For the text-containing cell, return its midpoint in [x, y] coordinate format. 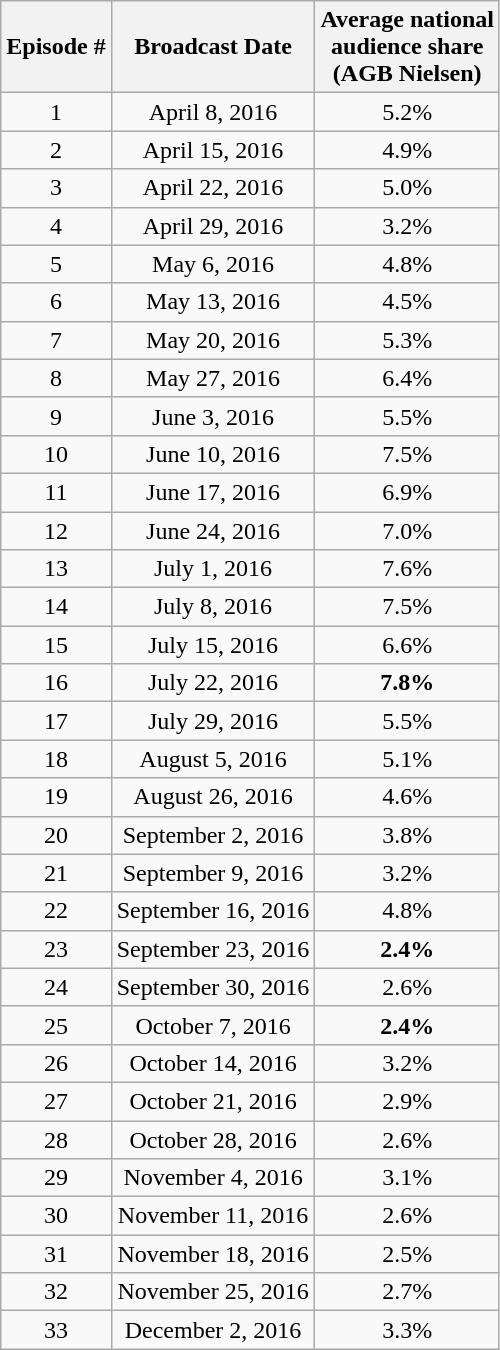
7.0% [408, 531]
2 [56, 150]
May 20, 2016 [213, 340]
October 28, 2016 [213, 1139]
7.8% [408, 683]
17 [56, 721]
Episode # [56, 47]
June 3, 2016 [213, 416]
November 25, 2016 [213, 1292]
4.6% [408, 797]
April 29, 2016 [213, 226]
20 [56, 835]
5.1% [408, 759]
18 [56, 759]
October 7, 2016 [213, 1025]
13 [56, 569]
31 [56, 1254]
16 [56, 683]
8 [56, 378]
9 [56, 416]
6.6% [408, 645]
10 [56, 454]
August 26, 2016 [213, 797]
6.9% [408, 492]
August 5, 2016 [213, 759]
23 [56, 949]
7.6% [408, 569]
Average nationalaudience share(AGB Nielsen) [408, 47]
29 [56, 1178]
September 2, 2016 [213, 835]
3.8% [408, 835]
October 14, 2016 [213, 1063]
November 18, 2016 [213, 1254]
November 4, 2016 [213, 1178]
October 21, 2016 [213, 1101]
6 [56, 302]
3 [56, 188]
July 22, 2016 [213, 683]
3.3% [408, 1330]
July 8, 2016 [213, 607]
September 16, 2016 [213, 911]
32 [56, 1292]
21 [56, 873]
July 29, 2016 [213, 721]
25 [56, 1025]
September 9, 2016 [213, 873]
April 15, 2016 [213, 150]
Broadcast Date [213, 47]
22 [56, 911]
April 22, 2016 [213, 188]
6.4% [408, 378]
27 [56, 1101]
2.7% [408, 1292]
30 [56, 1216]
3.1% [408, 1178]
4.5% [408, 302]
September 30, 2016 [213, 987]
2.9% [408, 1101]
33 [56, 1330]
July 15, 2016 [213, 645]
5.0% [408, 188]
June 17, 2016 [213, 492]
May 13, 2016 [213, 302]
5.3% [408, 340]
July 1, 2016 [213, 569]
14 [56, 607]
December 2, 2016 [213, 1330]
June 10, 2016 [213, 454]
June 24, 2016 [213, 531]
4 [56, 226]
11 [56, 492]
September 23, 2016 [213, 949]
28 [56, 1139]
May 27, 2016 [213, 378]
12 [56, 531]
26 [56, 1063]
5.2% [408, 112]
15 [56, 645]
November 11, 2016 [213, 1216]
May 6, 2016 [213, 264]
24 [56, 987]
7 [56, 340]
5 [56, 264]
1 [56, 112]
4.9% [408, 150]
19 [56, 797]
2.5% [408, 1254]
April 8, 2016 [213, 112]
